Locate the cell with the specified text and output its (x, y) center coordinate. 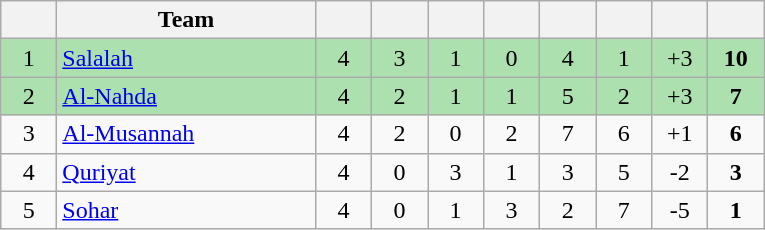
10 (736, 58)
+1 (680, 134)
Sohar (186, 210)
-5 (680, 210)
Al-Nahda (186, 96)
Salalah (186, 58)
Quriyat (186, 172)
Al-Musannah (186, 134)
-2 (680, 172)
Team (186, 20)
